Determine the (x, y) coordinate at the center of the cell enclosing the given text.  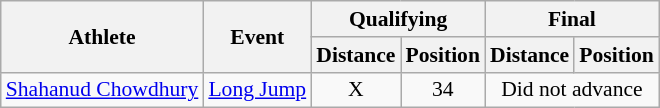
34 (442, 90)
Qualifying (398, 19)
Athlete (102, 36)
Shahanud Chowdhury (102, 90)
Event (257, 36)
Long Jump (257, 90)
Final (572, 19)
Did not advance (572, 90)
X (356, 90)
